Pinpoint the cell where the given text exists, returning its (X, Y) midpoint coordinate. 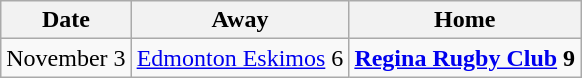
Home (465, 20)
Edmonton Eskimos 6 (240, 58)
Date (66, 20)
Regina Rugby Club 9 (465, 58)
November 3 (66, 58)
Away (240, 20)
